For the text-containing cell, return its midpoint in (X, Y) coordinate format. 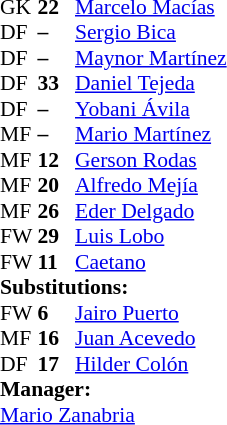
26 (57, 211)
29 (57, 237)
Hilder Colón (151, 364)
Yobani Ávila (151, 109)
20 (57, 185)
6 (57, 313)
33 (57, 83)
16 (57, 339)
12 (57, 160)
Mario Martínez (151, 135)
Juan Acevedo (151, 339)
Alfredo Mejía (151, 185)
Daniel Tejeda (151, 83)
Luis Lobo (151, 237)
Gerson Rodas (151, 160)
17 (57, 364)
Substitutions: (114, 287)
Eder Delgado (151, 211)
Manager: (114, 389)
11 (57, 262)
Sergio Bica (151, 33)
Caetano (151, 262)
Maynor Martínez (151, 58)
Jairo Puerto (151, 313)
